From the cell containing the given text, extract its center point as [X, Y] coordinate. 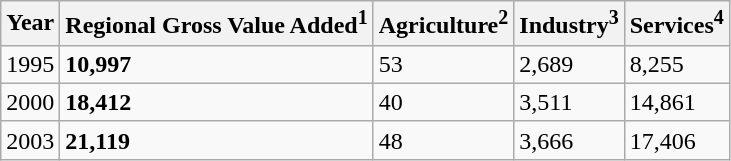
2,689 [569, 64]
2003 [30, 140]
48 [444, 140]
Agriculture2 [444, 24]
40 [444, 102]
Industry3 [569, 24]
10,997 [216, 64]
Year [30, 24]
14,861 [676, 102]
3,666 [569, 140]
17,406 [676, 140]
53 [444, 64]
18,412 [216, 102]
1995 [30, 64]
21,119 [216, 140]
3,511 [569, 102]
2000 [30, 102]
8,255 [676, 64]
Services4 [676, 24]
Regional Gross Value Added1 [216, 24]
